Search for the cell housing the specified text and yield its (x, y) center coordinate. 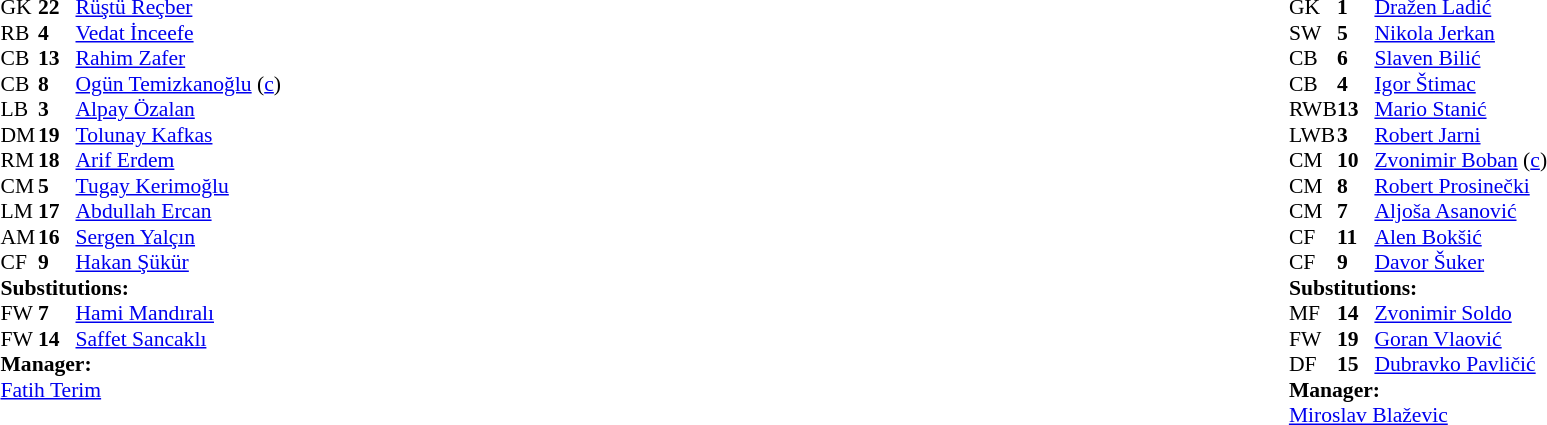
Hami Mandıralı (179, 313)
RM (19, 161)
SW (1313, 33)
Goran Vlaović (1460, 339)
Tugay Kerimoğlu (179, 186)
MF (1313, 313)
Saffet Sancaklı (179, 339)
RWB (1313, 109)
16 (57, 237)
Vedat İnceefe (179, 33)
11 (1356, 237)
Rahim Zafer (179, 59)
Dubravko Pavličić (1460, 365)
Slaven Bilić (1460, 59)
LWB (1313, 135)
Ogün Temizkanoğlu (c) (179, 84)
Hakan Şükür (179, 263)
Fatih Terim (140, 390)
Robert Prosinečki (1460, 186)
RB (19, 33)
Robert Jarni (1460, 135)
Alen Bokšić (1460, 237)
10 (1356, 161)
DM (19, 135)
15 (1356, 365)
Arif Erdem (179, 161)
6 (1356, 59)
18 (57, 161)
Alpay Özalan (179, 109)
Tolunay Kafkas (179, 135)
Zvonimir Soldo (1460, 313)
Igor Štimac (1460, 84)
Sergen Yalçın (179, 237)
Aljoša Asanović (1460, 211)
17 (57, 211)
AM (19, 237)
Zvonimir Boban (c) (1460, 161)
Davor Šuker (1460, 263)
DF (1313, 365)
LB (19, 109)
Abdullah Ercan (179, 211)
Mario Stanić (1460, 109)
LM (19, 211)
Nikola Jerkan (1460, 33)
